From the cell containing the given text, extract its center point as [x, y] coordinate. 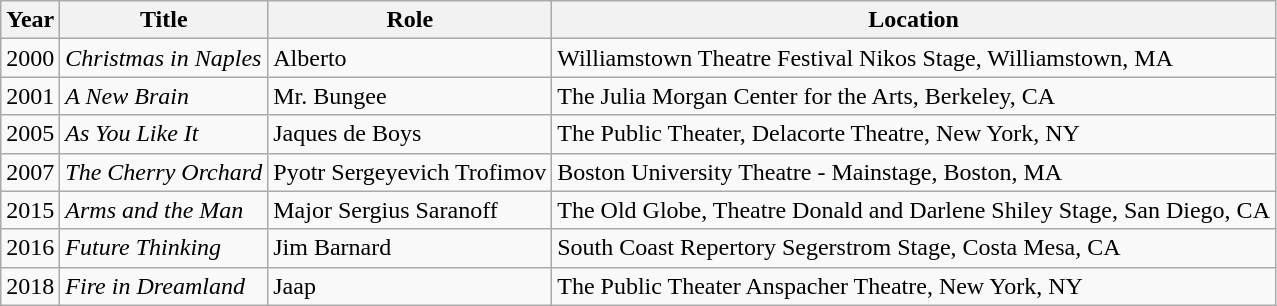
Major Sergius Saranoff [410, 210]
2007 [30, 172]
Jim Barnard [410, 248]
2018 [30, 286]
2001 [30, 96]
The Julia Morgan Center for the Arts, Berkeley, CA [914, 96]
2000 [30, 58]
The Old Globe, Theatre Donald and Darlene Shiley Stage, San Diego, CA [914, 210]
Future Thinking [164, 248]
Fire in Dreamland [164, 286]
Jaques de Boys [410, 134]
Mr. Bungee [410, 96]
The Public Theater, Delacorte Theatre, New York, NY [914, 134]
2015 [30, 210]
The Cherry Orchard [164, 172]
Arms and the Man [164, 210]
Role [410, 20]
Alberto [410, 58]
Location [914, 20]
2005 [30, 134]
2016 [30, 248]
A New Brain [164, 96]
Pyotr Sergeyevich Trofimov [410, 172]
Jaap [410, 286]
Boston University Theatre - Mainstage, Boston, MA [914, 172]
As You Like It [164, 134]
South Coast Repertory Segerstrom Stage, Costa Mesa, CA [914, 248]
Williamstown Theatre Festival Nikos Stage, Williamstown, MA [914, 58]
Christmas in Naples [164, 58]
Title [164, 20]
Year [30, 20]
The Public Theater Anspacher Theatre, New York, NY [914, 286]
